From the cell containing the given text, extract its center point as (x, y) coordinate. 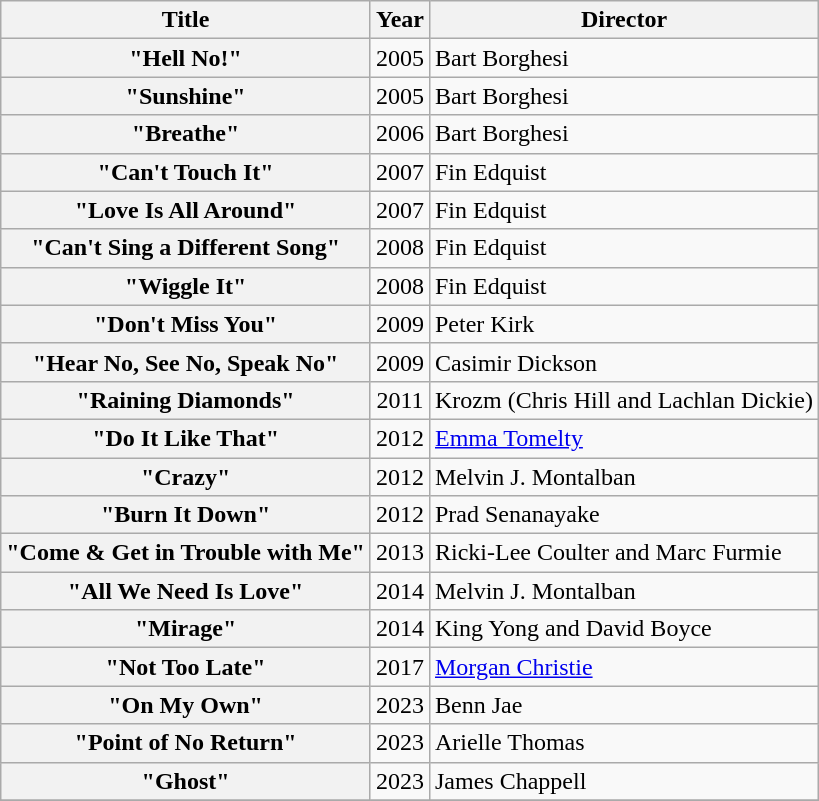
Peter Kirk (624, 324)
2017 (400, 667)
Benn Jae (624, 705)
"Hear No, See No, Speak No" (186, 362)
Ricki-Lee Coulter and Marc Furmie (624, 553)
James Chappell (624, 781)
"Do It Like That" (186, 438)
Emma Tomelty (624, 438)
Year (400, 20)
"Love Is All Around" (186, 210)
"Can't Sing a Different Song" (186, 248)
"Point of No Return" (186, 743)
"Raining Diamonds" (186, 400)
"Breathe" (186, 134)
Casimir Dickson (624, 362)
"All We Need Is Love" (186, 591)
"Come & Get in Trouble with Me" (186, 553)
"Ghost" (186, 781)
Title (186, 20)
"Mirage" (186, 629)
2011 (400, 400)
Prad Senanayake (624, 515)
2013 (400, 553)
"Sunshine" (186, 96)
Krozm (Chris Hill and Lachlan Dickie) (624, 400)
"On My Own" (186, 705)
"Not Too Late" (186, 667)
"Burn It Down" (186, 515)
"Crazy" (186, 477)
"Hell No!" (186, 58)
King Yong and David Boyce (624, 629)
"Wiggle It" (186, 286)
"Don't Miss You" (186, 324)
Director (624, 20)
Arielle Thomas (624, 743)
"Can't Touch It" (186, 172)
Morgan Christie (624, 667)
2006 (400, 134)
